Extract the [x, y] coordinate from the center of the cell holding the provided text.  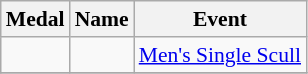
Name [102, 19]
Men's Single Scull [220, 55]
Medal [36, 19]
Event [220, 19]
